Pinpoint the cell where the given text exists, returning its (X, Y) midpoint coordinate. 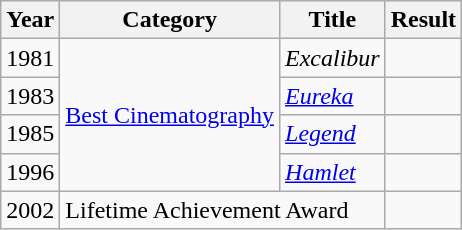
Eureka (333, 96)
1983 (30, 96)
Category (170, 20)
1985 (30, 134)
Lifetime Achievement Award (222, 210)
Result (423, 20)
Legend (333, 134)
Excalibur (333, 58)
Year (30, 20)
2002 (30, 210)
Best Cinematography (170, 115)
Hamlet (333, 172)
1996 (30, 172)
1981 (30, 58)
Title (333, 20)
